Determine the [x, y] coordinate at the center of the cell enclosing the given text.  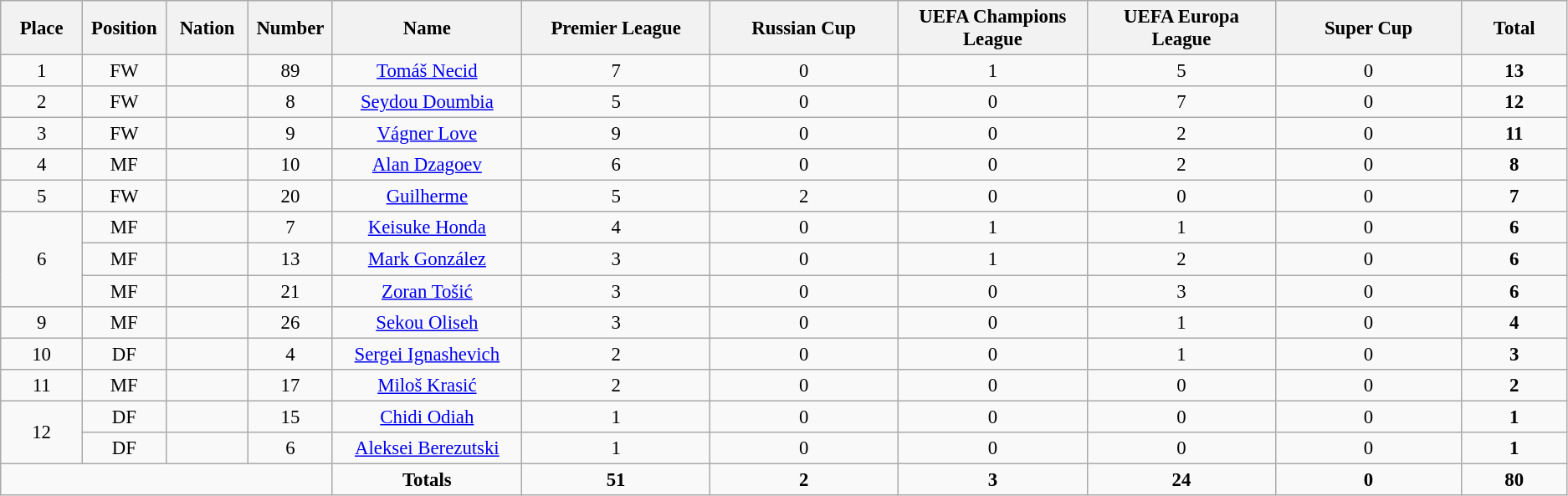
Seydou Doumbia [427, 102]
Nation [208, 28]
Tomáš Necid [427, 71]
Alan Dzagoev [427, 165]
Position [124, 28]
UEFA Champions League [992, 28]
15 [290, 417]
24 [1181, 479]
Zoran Tošić [427, 291]
Totals [427, 479]
Aleksei Berezutski [427, 448]
Chidi Odiah [427, 417]
UEFA Europa League [1181, 28]
26 [290, 322]
Sergei Ignashevich [427, 354]
80 [1514, 479]
17 [290, 385]
Number [290, 28]
51 [616, 479]
Total [1514, 28]
Miloš Krasić [427, 385]
Place [42, 28]
Super Cup [1369, 28]
Premier League [616, 28]
89 [290, 71]
Keisuke Honda [427, 228]
Mark González [427, 259]
Vágner Love [427, 134]
Russian Cup [803, 28]
20 [290, 197]
Name [427, 28]
Guilherme [427, 197]
Sekou Oliseh [427, 322]
21 [290, 291]
